Output the [X, Y] coordinate of the center of the cell containing the given text.  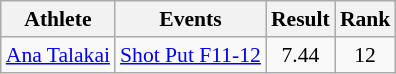
Ana Talakai [58, 55]
7.44 [300, 55]
Events [190, 19]
Shot Put F11-12 [190, 55]
Athlete [58, 19]
Rank [366, 19]
Result [300, 19]
12 [366, 55]
